Capture the cell that displays the provided text and extract its [x, y] central coordinate. 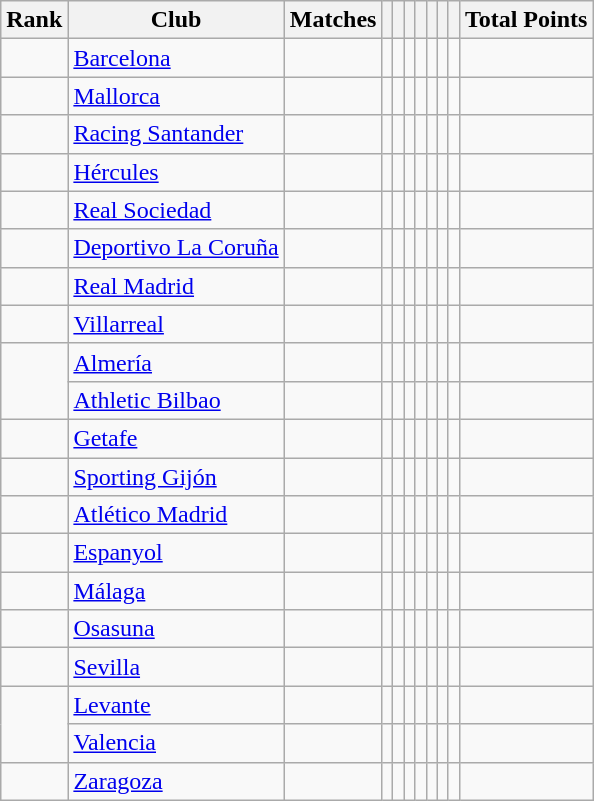
Deportivo La Coruña [176, 248]
Barcelona [176, 58]
Espanyol [176, 553]
Hércules [176, 172]
Almería [176, 362]
Valencia [176, 743]
Racing Santander [176, 134]
Total Points [526, 20]
Real Sociedad [176, 210]
Getafe [176, 438]
Mallorca [176, 96]
Club [176, 20]
Rank [34, 20]
Levante [176, 705]
Sporting Gijón [176, 477]
Osasuna [176, 629]
Málaga [176, 591]
Atlético Madrid [176, 515]
Villarreal [176, 324]
Zaragoza [176, 781]
Matches [333, 20]
Sevilla [176, 667]
Real Madrid [176, 286]
Athletic Bilbao [176, 400]
